Determine the [x, y] coordinate at the center of the cell enclosing the given text.  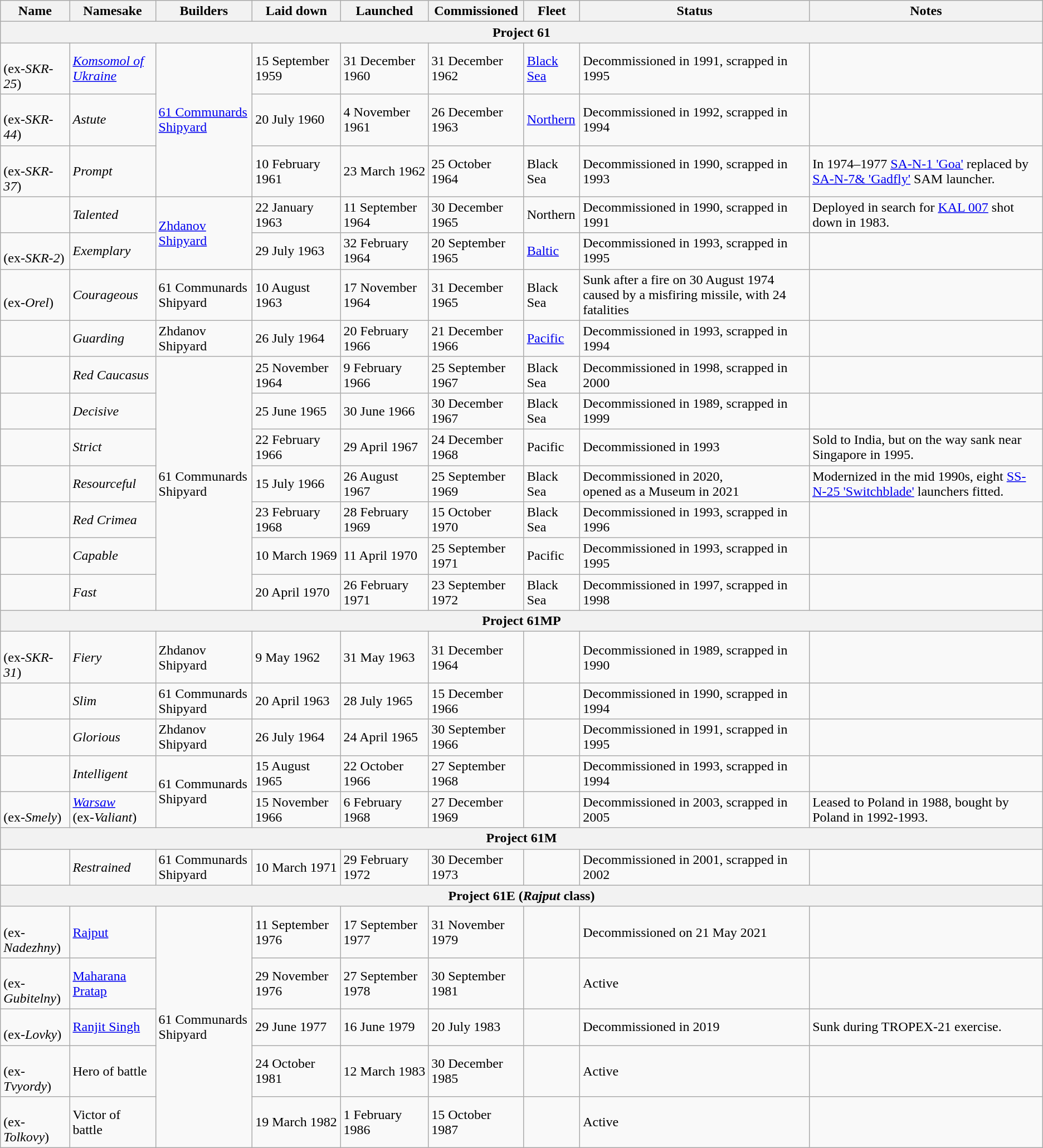
25 September 1969 [476, 483]
27 September 1978 [384, 983]
10 March 1969 [296, 556]
Decommissioned in 1990, scrapped in 1991 [695, 215]
Decommissioned in 1989, scrapped in 1990 [695, 657]
Builders [204, 11]
Capable [113, 556]
9 February 1966 [384, 374]
30 December 1967 [476, 411]
23 February 1968 [296, 520]
Hero of battle [113, 1071]
20 February 1966 [384, 339]
Sunk during TROPEX-21 exercise. [926, 1027]
Laid down [296, 11]
29 July 1963 [296, 251]
11 September 1976 [296, 932]
Ranjit Singh [113, 1027]
28 July 1965 [384, 701]
Resourceful [113, 483]
22 January 1963 [296, 215]
Exemplary [113, 251]
Restrained [113, 867]
25 September 1967 [476, 374]
Decommissioned in 2001, scrapped in 2002 [695, 867]
Deployed in search for KAL 007 shot down in 1983. [926, 215]
Decommissioned in 1993 [695, 447]
22 October 1966 [384, 773]
(ex-Nadezhny) [35, 932]
24 December 1968 [476, 447]
1 February 1986 [384, 1122]
29 February 1972 [384, 867]
26 December 1963 [476, 120]
In 1974–1977 SA-N-1 'Goa' replaced by SA-N-7& 'Gadfly' SAM launcher. [926, 171]
Baltic [552, 251]
11 September 1964 [384, 215]
25 June 1965 [296, 411]
Status [695, 11]
Decommissioned on 21 May 2021 [695, 932]
30 June 1966 [384, 411]
30 September 1981 [476, 983]
10 August 1963 [296, 295]
Decommissioned in 1992, scrapped in 1994 [695, 120]
Strict [113, 447]
Modernized in the mid 1990s, eight SS-N-25 'Switchblade' launchers fitted. [926, 483]
Leased to Poland in 1988, bought by Poland in 1992-1993. [926, 810]
Decommissioned in 1998, scrapped in 2000 [695, 374]
Decommissioned in 1990, scrapped in 1993 [695, 171]
6 February 1968 [384, 810]
31 May 1963 [384, 657]
Astute [113, 120]
20 July 1983 [476, 1027]
(ex-Orel) [35, 295]
29 April 1967 [384, 447]
Decommissioned in 2003, scrapped in 2005 [695, 810]
23 March 1962 [384, 171]
11 April 1970 [384, 556]
31 November 1979 [476, 932]
Decommissioned in 1990, scrapped in 1994 [695, 701]
Project 61MP [521, 621]
25 September 1971 [476, 556]
Launched [384, 11]
15 December 1966 [476, 701]
20 April 1970 [296, 593]
Intelligent [113, 773]
20 September 1965 [476, 251]
Rajput [113, 932]
Red Caucasus [113, 374]
Notes [926, 11]
10 February 1961 [296, 171]
(ex-Tolkovy) [35, 1122]
10 March 1971 [296, 867]
15 October 1987 [476, 1122]
Slim [113, 701]
4 November 1961 [384, 120]
30 December 1965 [476, 215]
(ex-Gubitelny) [35, 983]
17 September 1977 [384, 932]
31 December 1965 [476, 295]
32 February 1964 [384, 251]
Warsaw (ex-Valiant) [113, 810]
Decommissioned in 1993, scrapped in 1996 [695, 520]
22 February 1966 [296, 447]
Courageous [113, 295]
Red Crimea [113, 520]
15 July 1966 [296, 483]
31 December 1960 [384, 69]
30 September 1966 [476, 737]
Glorious [113, 737]
29 November 1976 [296, 983]
20 July 1960 [296, 120]
27 December 1969 [476, 810]
Fiery [113, 657]
Sunk after a fire on 30 August 1974 caused by a misfiring missile, with 24 fatalities [695, 295]
Decommissioned in 1997, scrapped in 1998 [695, 593]
26 August 1967 [384, 483]
(ex-SKR-37) [35, 171]
Guarding [113, 339]
Project 61 [521, 32]
Decommissioned in 2020, opened as a Museum in 2021 [695, 483]
20 April 1963 [296, 701]
(ex-Smely) [35, 810]
19 March 1982 [296, 1122]
30 December 1985 [476, 1071]
27 September 1968 [476, 773]
(ex-Lovky) [35, 1027]
Fast [113, 593]
29 June 1977 [296, 1027]
26 February 1971 [384, 593]
15 August 1965 [296, 773]
Name [35, 11]
Prompt [113, 171]
Decisive [113, 411]
Project 61M [521, 838]
Commissioned [476, 11]
Komsomol of Ukraine [113, 69]
31 December 1964 [476, 657]
25 November 1964 [296, 374]
25 October 1964 [476, 171]
21 December 1966 [476, 339]
15 October 1970 [476, 520]
31 December 1962 [476, 69]
15 September 1959 [296, 69]
28 February 1969 [384, 520]
30 December 1973 [476, 867]
(ex-SKR-2) [35, 251]
9 May 1962 [296, 657]
(ex-SKR-44) [35, 120]
(ex-SKR-31) [35, 657]
Project 61E (Rajput class) [521, 896]
15 November 1966 [296, 810]
Namesake [113, 11]
Decommissioned in 2019 [695, 1027]
23 September 1972 [476, 593]
Maharana Pratap [113, 983]
17 November 1964 [384, 295]
Talented [113, 215]
16 June 1979 [384, 1027]
Sold to India, but on the way sank near Singapore in 1995. [926, 447]
24 April 1965 [384, 737]
24 October 1981 [296, 1071]
(ex-Tvyordy) [35, 1071]
Fleet [552, 11]
Decommissioned in 1989, scrapped in 1999 [695, 411]
(ex-SKR-25) [35, 69]
Victor of battle [113, 1122]
12 March 1983 [384, 1071]
